Search for the cell housing the specified text and yield its (x, y) center coordinate. 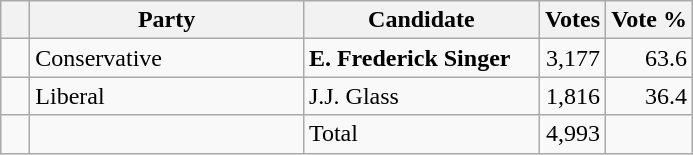
1,816 (572, 96)
Liberal (167, 96)
Candidate (421, 20)
Votes (572, 20)
63.6 (650, 58)
Party (167, 20)
Vote % (650, 20)
Total (421, 134)
4,993 (572, 134)
E. Frederick Singer (421, 58)
Conservative (167, 58)
36.4 (650, 96)
J.J. Glass (421, 96)
3,177 (572, 58)
